Detect which cell encompasses the target text, then output its (X, Y) center coordinate. 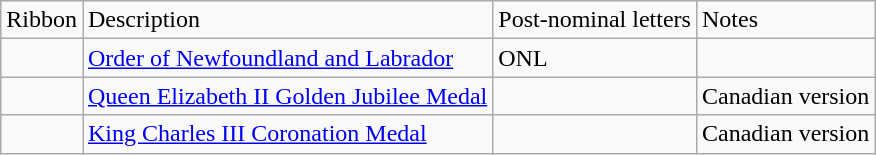
King Charles III Coronation Medal (287, 134)
Description (287, 20)
Post-nominal letters (595, 20)
Queen Elizabeth II Golden Jubilee Medal (287, 96)
Notes (785, 20)
Ribbon (42, 20)
Order of Newfoundland and Labrador (287, 58)
ONL (595, 58)
